Locate the cell with the specified text and output its [x, y] center coordinate. 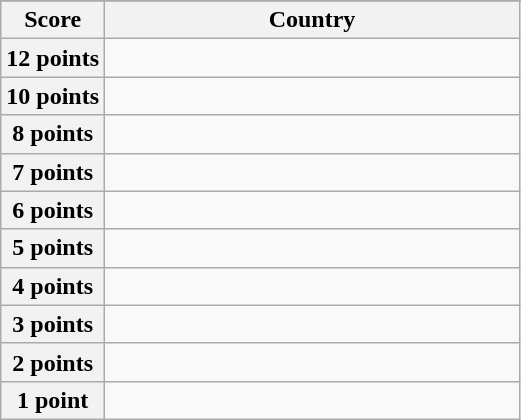
4 points [53, 286]
10 points [53, 96]
2 points [53, 362]
7 points [53, 172]
3 points [53, 324]
1 point [53, 400]
Country [312, 20]
Score [53, 20]
6 points [53, 210]
8 points [53, 134]
5 points [53, 248]
12 points [53, 58]
